Output the [X, Y] coordinate of the center of the cell containing the given text.  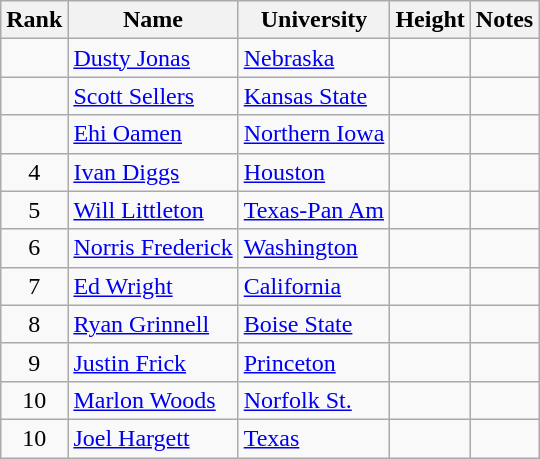
Dusty Jonas [153, 58]
Height [430, 20]
Name [153, 20]
Marlon Woods [153, 400]
Nebraska [314, 58]
Ryan Grinnell [153, 324]
Will Littleton [153, 210]
Northern Iowa [314, 134]
6 [34, 248]
Norris Frederick [153, 248]
Rank [34, 20]
4 [34, 172]
Kansas State [314, 96]
Boise State [314, 324]
5 [34, 210]
Scott Sellers [153, 96]
Norfolk St. [314, 400]
9 [34, 362]
Ivan Diggs [153, 172]
8 [34, 324]
Washington [314, 248]
Joel Hargett [153, 438]
Texas [314, 438]
Houston [314, 172]
California [314, 286]
Ed Wright [153, 286]
Justin Frick [153, 362]
Texas-Pan Am [314, 210]
University [314, 20]
7 [34, 286]
Princeton [314, 362]
Notes [504, 20]
Ehi Oamen [153, 134]
